Provide the [x, y] coordinate of the cell's center where the given text is located.  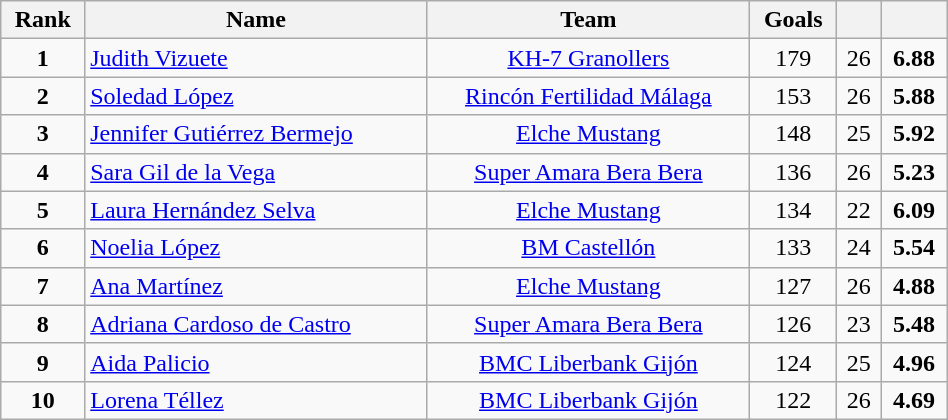
8 [43, 324]
4.88 [914, 286]
Judith Vizuete [256, 58]
Team [588, 20]
134 [794, 210]
5.92 [914, 134]
5 [43, 210]
153 [794, 96]
5.48 [914, 324]
7 [43, 286]
136 [794, 172]
Rank [43, 20]
Name [256, 20]
6 [43, 248]
5.54 [914, 248]
Laura Hernández Selva [256, 210]
Noelia López [256, 248]
5.23 [914, 172]
23 [859, 324]
133 [794, 248]
Jennifer Gutiérrez Bermejo [256, 134]
24 [859, 248]
Aida Palicio [256, 362]
6.09 [914, 210]
148 [794, 134]
4.96 [914, 362]
Sara Gil de la Vega [256, 172]
KH-7 Granollers [588, 58]
1 [43, 58]
Goals [794, 20]
179 [794, 58]
Soledad López [256, 96]
2 [43, 96]
Ana Martínez [256, 286]
Lorena Téllez [256, 400]
Rincón Fertilidad Málaga [588, 96]
BM Castellón [588, 248]
3 [43, 134]
5.88 [914, 96]
22 [859, 210]
126 [794, 324]
10 [43, 400]
127 [794, 286]
6.88 [914, 58]
4 [43, 172]
4.69 [914, 400]
124 [794, 362]
122 [794, 400]
Adriana Cardoso de Castro [256, 324]
9 [43, 362]
